Search for the cell housing the specified text and yield its (x, y) center coordinate. 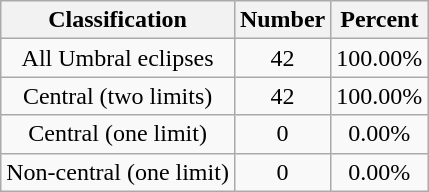
Non-central (one limit) (118, 172)
Central (two limits) (118, 96)
Central (one limit) (118, 134)
Number (282, 20)
Percent (380, 20)
Classification (118, 20)
All Umbral eclipses (118, 58)
